Identify which cell holds the provided text, then report its [x, y] central coordinate. 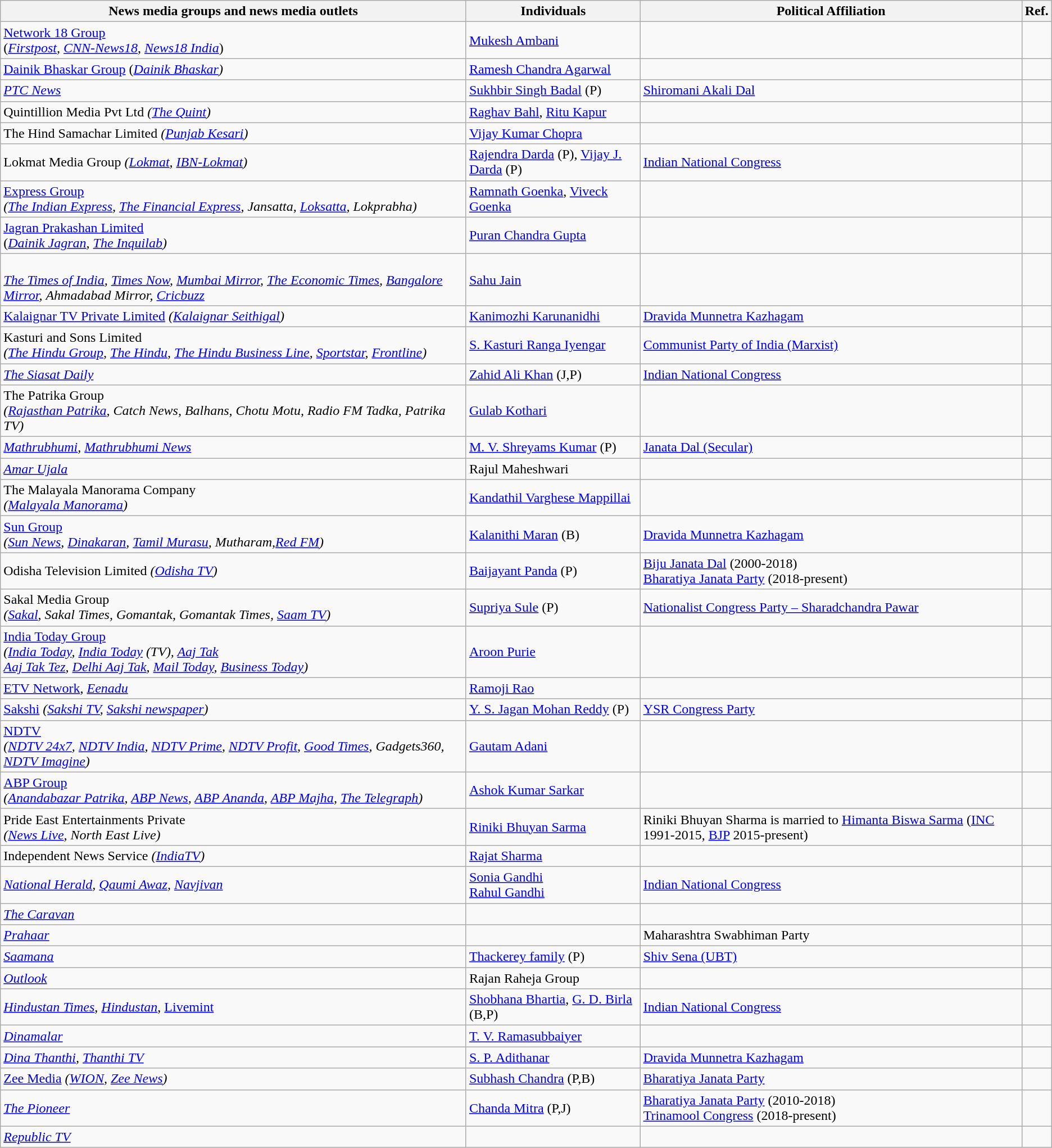
National Herald, Qaumi Awaz, Navjivan [234, 885]
Hindustan Times, Hindustan, Livemint [234, 1007]
Mathrubhumi, Mathrubhumi News [234, 448]
Amar Ujala [234, 469]
The Patrika Group(Rajasthan Patrika, Catch News, Balhans, Chotu Motu, Radio FM Tadka, Patrika TV) [234, 411]
Kalaignar TV Private Limited (Kalaignar Seithigal) [234, 316]
Jagran Prakashan Limited(Dainik Jagran, The Inquilab) [234, 235]
Kalanithi Maran (B) [553, 534]
Quintillion Media Pvt Ltd (The Quint) [234, 112]
T. V. Ramasubbaiyer [553, 1036]
Kasturi and Sons Limited(The Hindu Group, The Hindu, The Hindu Business Line, Sportstar, Frontline) [234, 345]
Network 18 Group(Firstpost, CNN-News18, News18 India) [234, 40]
Rajendra Darda (P), Vijay J. Darda (P) [553, 162]
Vijay Kumar Chopra [553, 133]
Baijayant Panda (P) [553, 571]
Sonia GandhiRahul Gandhi [553, 885]
Gautam Adani [553, 746]
Sun Group(Sun News, Dinakaran, Tamil Murasu, Mutharam,Red FM) [234, 534]
Odisha Television Limited (Odisha TV) [234, 571]
Bharatiya Janata Party [831, 1079]
India Today Group(India Today, India Today (TV), Aaj TakAaj Tak Tez, Delhi Aaj Tak, Mail Today, Business Today) [234, 652]
Outlook [234, 978]
Rajul Maheshwari [553, 469]
Shiv Sena (UBT) [831, 957]
Raghav Bahl, Ritu Kapur [553, 112]
Ramesh Chandra Agarwal [553, 69]
Republic TV [234, 1137]
Dainik Bhaskar Group (Dainik Bhaskar) [234, 69]
Dinamalar [234, 1036]
Biju Janata Dal (2000-2018)Bharatiya Janata Party (2018-present) [831, 571]
The Times of India, Times Now, Mumbai Mirror, The Economic Times, Bangalore Mirror, Ahmadabad Mirror, Cricbuzz [234, 279]
Kandathil Varghese Mappillai [553, 498]
Ramoji Rao [553, 688]
NDTV(NDTV 24x7, NDTV India, NDTV Prime, NDTV Profit, Good Times, Gadgets360, NDTV Imagine) [234, 746]
Kanimozhi Karunanidhi [553, 316]
Ashok Kumar Sarkar [553, 790]
The Siasat Daily [234, 374]
Shobhana Bhartia, G. D. Birla (B,P) [553, 1007]
Prahaar [234, 935]
Individuals [553, 11]
Sakshi (Sakshi TV, Sakshi newspaper) [234, 709]
Gulab Kothari [553, 411]
Y. S. Jagan Mohan Reddy (P) [553, 709]
Zee Media (WION, Zee News) [234, 1079]
The Pioneer [234, 1108]
Riniki Bhuyan Sarma [553, 826]
Pride East Entertainments Private(News Live, North East Live) [234, 826]
The Malayala Manorama Company(Malayala Manorama) [234, 498]
Zahid Ali Khan (J,P) [553, 374]
Janata Dal (Secular) [831, 448]
Aroon Purie [553, 652]
The Caravan [234, 914]
Communist Party of India (Marxist) [831, 345]
Nationalist Congress Party – Sharadchandra Pawar [831, 607]
PTC News [234, 91]
Chanda Mitra (P,J) [553, 1108]
Independent News Service (IndiaTV) [234, 856]
Maharashtra Swabhiman Party [831, 935]
Puran Chandra Gupta [553, 235]
Riniki Bhuyan Sharma is married to Himanta Biswa Sarma (INC 1991-2015, BJP 2015-present) [831, 826]
Rajan Raheja Group [553, 978]
Sukhbir Singh Badal (P) [553, 91]
ABP Group(Anandabazar Patrika, ABP News, ABP Ananda, ABP Majha, The Telegraph) [234, 790]
S. P. Adithanar [553, 1057]
S. Kasturi Ranga Iyengar [553, 345]
Ramnath Goenka, Viveck Goenka [553, 199]
Mukesh Ambani [553, 40]
Supriya Sule (P) [553, 607]
Shiromani Akali Dal [831, 91]
Bharatiya Janata Party (2010-2018)Trinamool Congress (2018-present) [831, 1108]
Lokmat Media Group (Lokmat, IBN-Lokmat) [234, 162]
M. V. Shreyams Kumar (P) [553, 448]
Express Group(The Indian Express, The Financial Express, Jansatta, Loksatta, Lokprabha) [234, 199]
Dina Thanthi, Thanthi TV [234, 1057]
The Hind Samachar Limited (Punjab Kesari) [234, 133]
YSR Congress Party [831, 709]
Thackerey family (P) [553, 957]
Saamana [234, 957]
ETV Network, Eenadu [234, 688]
Sahu Jain [553, 279]
News media groups and news media outlets [234, 11]
Subhash Chandra (P,B) [553, 1079]
Ref. [1036, 11]
Sakal Media Group(Sakal, Sakal Times, Gomantak, Gomantak Times, Saam TV) [234, 607]
Political Affiliation [831, 11]
Rajat Sharma [553, 856]
